Return (X, Y) of the center of cell containing provided text 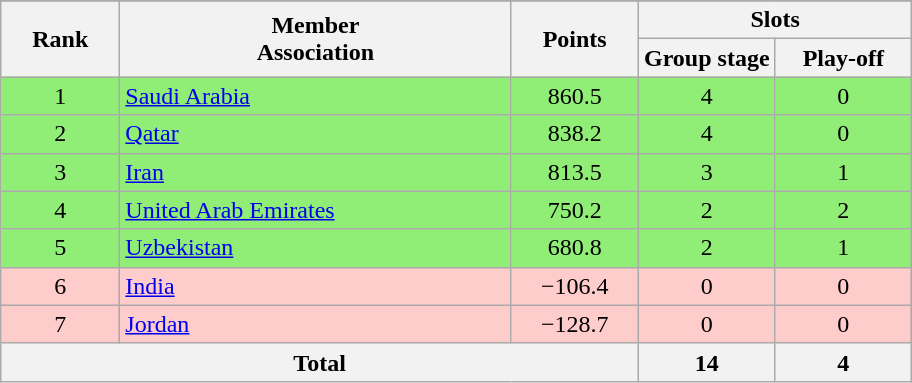
838.2 (575, 134)
Iran (316, 172)
Slots (774, 20)
5 (60, 248)
7 (60, 324)
813.5 (575, 172)
680.8 (575, 248)
6 (60, 286)
Rank (60, 39)
Qatar (316, 134)
Points (575, 39)
United Arab Emirates (316, 210)
14 (706, 362)
750.2 (575, 210)
Jordan (316, 324)
Total (320, 362)
860.5 (575, 96)
Saudi Arabia (316, 96)
MemberAssociation (316, 39)
−128.7 (575, 324)
Group stage (706, 58)
−106.4 (575, 286)
India (316, 286)
Uzbekistan (316, 248)
Play-off (844, 58)
